Pinpoint the cell where the given text exists, returning its (X, Y) midpoint coordinate. 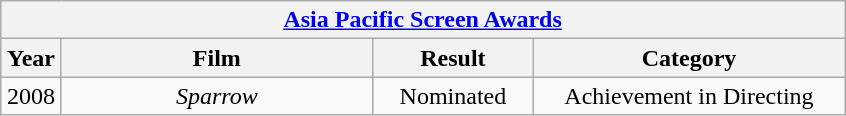
Year (32, 58)
Achievement in Directing (688, 96)
Nominated (452, 96)
Film (216, 58)
Result (452, 58)
Asia Pacific Screen Awards (423, 20)
Sparrow (216, 96)
2008 (32, 96)
Category (688, 58)
